Detect which cell encompasses the target text, then output its [x, y] center coordinate. 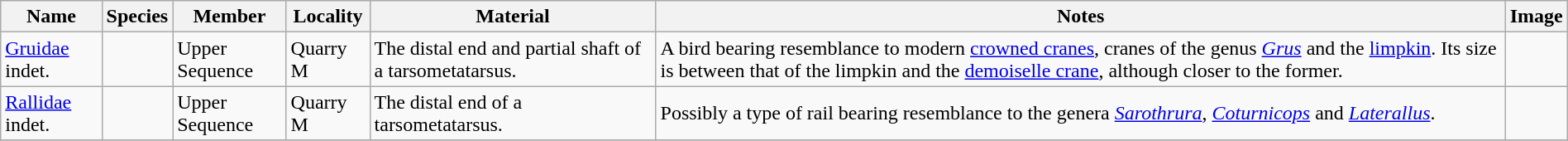
Species [137, 17]
Member [230, 17]
Locality [327, 17]
Gruidae indet. [51, 60]
Notes [1080, 17]
Image [1537, 17]
Material [513, 17]
Name [51, 17]
Rallidae indet. [51, 113]
Possibly a type of rail bearing resemblance to the genera Sarothrura, Coturnicops and Laterallus. [1080, 113]
The distal end and partial shaft of a tarsometatarsus. [513, 60]
The distal end of a tarsometatarsus. [513, 113]
